Capture the cell that displays the provided text and extract its [X, Y] central coordinate. 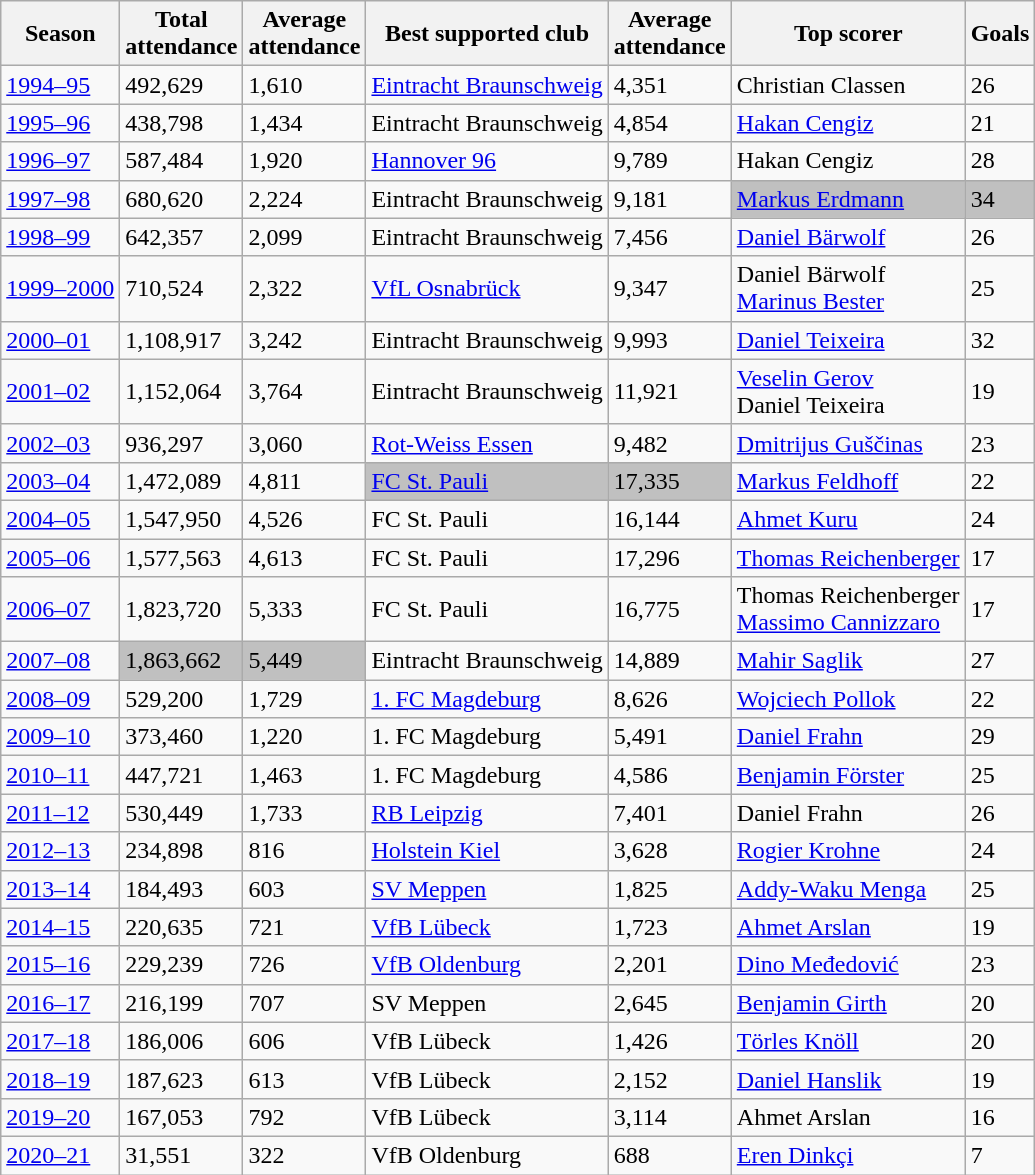
21 [1000, 123]
Markus Erdmann [848, 199]
2020–21 [60, 1155]
2008–09 [60, 699]
680,620 [182, 199]
642,357 [182, 237]
Daniel Bärwolf Marinus Bester [848, 288]
9,347 [670, 288]
2,201 [670, 965]
Wojciech Pollok [848, 699]
3,114 [670, 1117]
1,723 [670, 927]
5,491 [670, 737]
2016–17 [60, 1003]
373,460 [182, 737]
2009–10 [60, 737]
726 [304, 965]
229,239 [182, 965]
2018–19 [60, 1079]
Rogier Krohne [848, 851]
4,351 [670, 85]
1994–95 [60, 85]
Dmitrijus Guščinas [848, 443]
2002–03 [60, 443]
816 [304, 851]
2011–12 [60, 813]
28 [1000, 161]
Hannover 96 [487, 161]
Top scorer [848, 34]
8,626 [670, 699]
322 [304, 1155]
5,333 [304, 610]
1,823,720 [182, 610]
721 [304, 927]
Thomas Reichenberger Massimo Cannizzaro [848, 610]
1,463 [304, 775]
936,297 [182, 443]
Dino Međedović [848, 965]
220,635 [182, 927]
4,613 [304, 557]
1,920 [304, 161]
2012–13 [60, 851]
Addy-Waku Menga [848, 889]
2,224 [304, 199]
2013–14 [60, 889]
1996–97 [60, 161]
Daniel Teixeira [848, 340]
1997–98 [60, 199]
16,775 [670, 610]
1999–2000 [60, 288]
184,493 [182, 889]
2019–20 [60, 1117]
216,199 [182, 1003]
2010–11 [60, 775]
613 [304, 1079]
4,526 [304, 519]
792 [304, 1117]
529,200 [182, 699]
492,629 [182, 85]
17,335 [670, 481]
11,921 [670, 392]
7 [1000, 1155]
187,623 [182, 1079]
1,825 [670, 889]
Ahmet Kuru [848, 519]
Thomas Reichenberger [848, 557]
2001–02 [60, 392]
Daniel Bärwolf [848, 237]
9,482 [670, 443]
2003–04 [60, 481]
2,099 [304, 237]
710,524 [182, 288]
234,898 [182, 851]
2014–15 [60, 927]
29 [1000, 737]
7,401 [670, 813]
438,798 [182, 123]
16 [1000, 1117]
3,628 [670, 851]
Best supported club [487, 34]
2017–18 [60, 1041]
Holstein Kiel [487, 851]
14,889 [670, 661]
587,484 [182, 161]
1,610 [304, 85]
1,547,950 [182, 519]
4,586 [670, 775]
688 [670, 1155]
1,152,064 [182, 392]
Daniel Hanslik [848, 1079]
Goals [1000, 34]
9,993 [670, 340]
2005–06 [60, 557]
Benjamin Förster [848, 775]
3,242 [304, 340]
Törles Knöll [848, 1041]
2006–07 [60, 610]
4,811 [304, 481]
7,456 [670, 237]
603 [304, 889]
1,434 [304, 123]
34 [1000, 199]
1,472,089 [182, 481]
9,789 [670, 161]
2015–16 [60, 965]
707 [304, 1003]
16,144 [670, 519]
Markus Feldhoff [848, 481]
2,645 [670, 1003]
5,449 [304, 661]
2007–08 [60, 661]
1,729 [304, 699]
17,296 [670, 557]
1,220 [304, 737]
1,577,563 [182, 557]
4,854 [670, 123]
3,060 [304, 443]
3,764 [304, 392]
1998–99 [60, 237]
2004–05 [60, 519]
530,449 [182, 813]
27 [1000, 661]
1,733 [304, 813]
2,152 [670, 1079]
2000–01 [60, 340]
Veselin Gerov Daniel Teixeira [848, 392]
Benjamin Girth [848, 1003]
Eren Dinkçi [848, 1155]
Mahir Saglik [848, 661]
Rot-Weiss Essen [487, 443]
186,006 [182, 1041]
32 [1000, 340]
167,053 [182, 1117]
Total attendance [182, 34]
1,426 [670, 1041]
447,721 [182, 775]
RB Leipzig [487, 813]
2,322 [304, 288]
Christian Classen [848, 85]
1,863,662 [182, 661]
9,181 [670, 199]
VfL Osnabrück [487, 288]
606 [304, 1041]
Season [60, 34]
1,108,917 [182, 340]
31,551 [182, 1155]
1995–96 [60, 123]
